Detect which cell encompasses the target text, then output its [X, Y] center coordinate. 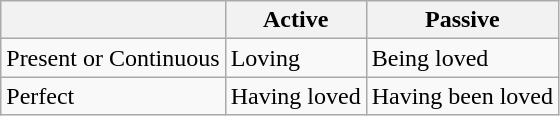
Passive [462, 20]
Being loved [462, 58]
Perfect [113, 96]
Having been loved [462, 96]
Active [296, 20]
Loving [296, 58]
Having loved [296, 96]
Present or Continuous [113, 58]
